Capture the cell that displays the provided text and extract its (X, Y) central coordinate. 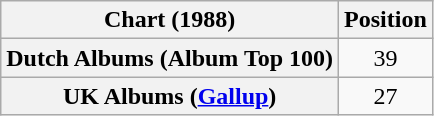
39 (386, 58)
Chart (1988) (170, 20)
UK Albums (Gallup) (170, 96)
27 (386, 96)
Dutch Albums (Album Top 100) (170, 58)
Position (386, 20)
